Locate the cell with the specified text and output its (x, y) center coordinate. 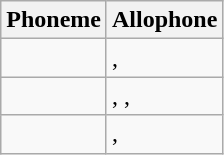
Phoneme (54, 20)
Allophone (164, 20)
, , (164, 96)
